Pinpoint the cell where the given text exists, returning its (X, Y) midpoint coordinate. 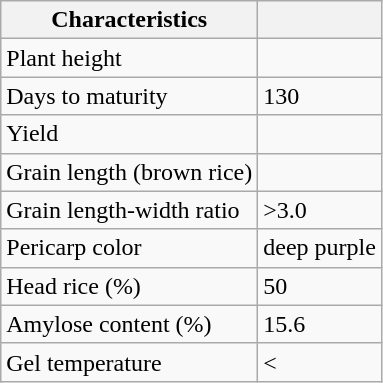
Pericarp color (130, 248)
< (320, 362)
Amylose content (%) (130, 324)
Characteristics (130, 20)
deep purple (320, 248)
130 (320, 96)
Grain length-width ratio (130, 210)
Yield (130, 134)
Head rice (%) (130, 286)
Grain length (brown rice) (130, 172)
Gel temperature (130, 362)
Days to maturity (130, 96)
>3.0 (320, 210)
Plant height (130, 58)
15.6 (320, 324)
50 (320, 286)
